Identify which cell holds the provided text, then report its (x, y) central coordinate. 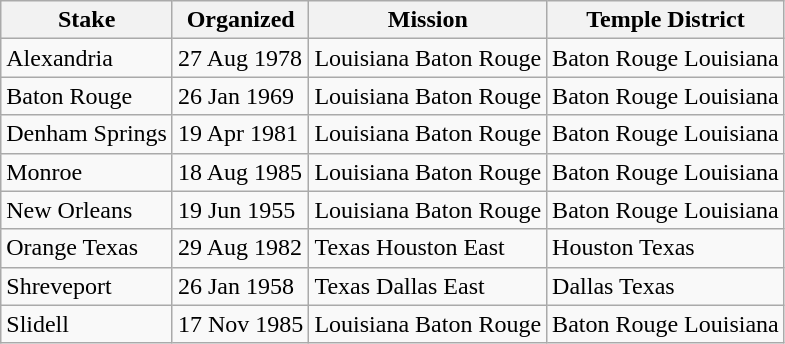
Dallas Texas (666, 286)
Monroe (87, 172)
27 Aug 1978 (240, 58)
Orange Texas (87, 248)
Alexandria (87, 58)
18 Aug 1985 (240, 172)
Organized (240, 20)
Houston Texas (666, 248)
26 Jan 1958 (240, 286)
Temple District (666, 20)
19 Jun 1955 (240, 210)
Shreveport (87, 286)
29 Aug 1982 (240, 248)
Denham Springs (87, 134)
17 Nov 1985 (240, 324)
Texas Dallas East (428, 286)
Slidell (87, 324)
26 Jan 1969 (240, 96)
Texas Houston East (428, 248)
19 Apr 1981 (240, 134)
Baton Rouge (87, 96)
New Orleans (87, 210)
Stake (87, 20)
Mission (428, 20)
